Extract the [x, y] coordinate from the center of the cell holding the provided text.  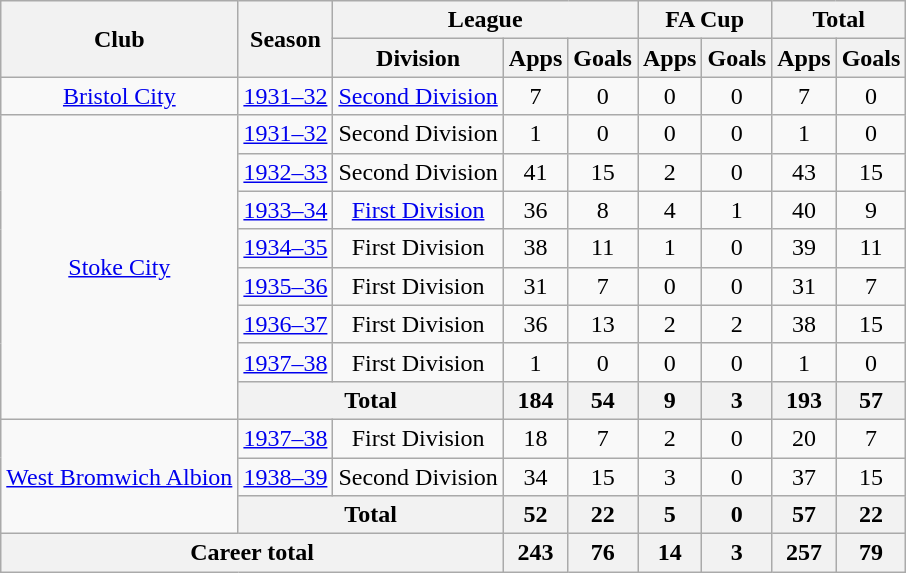
Stoke City [120, 267]
1932–33 [286, 172]
76 [603, 553]
39 [804, 248]
41 [535, 172]
14 [670, 553]
FA Cup [705, 20]
34 [535, 477]
Club [120, 39]
Division [418, 58]
Career total [252, 553]
1933–34 [286, 210]
40 [804, 210]
43 [804, 172]
1938–39 [286, 477]
5 [670, 515]
Bristol City [120, 96]
257 [804, 553]
243 [535, 553]
1935–36 [286, 286]
Season [286, 39]
4 [670, 210]
8 [603, 210]
79 [871, 553]
20 [804, 438]
League [486, 20]
West Bromwich Albion [120, 476]
193 [804, 400]
13 [603, 324]
1936–37 [286, 324]
18 [535, 438]
184 [535, 400]
54 [603, 400]
52 [535, 515]
1934–35 [286, 248]
37 [804, 477]
